Provide the (x, y) coordinate of the cell's center where the given text is located.  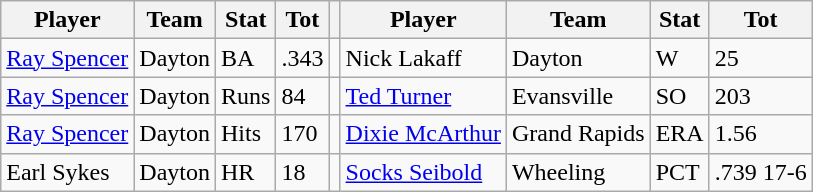
Earl Sykes (68, 172)
Runs (246, 96)
Ted Turner (423, 96)
SO (680, 96)
25 (760, 58)
BA (246, 58)
170 (302, 134)
W (680, 58)
ERA (680, 134)
1.56 (760, 134)
Socks Seibold (423, 172)
HR (246, 172)
Wheeling (578, 172)
18 (302, 172)
Hits (246, 134)
203 (760, 96)
.343 (302, 58)
.739 17-6 (760, 172)
Nick Lakaff (423, 58)
Grand Rapids (578, 134)
Evansville (578, 96)
PCT (680, 172)
84 (302, 96)
Dixie McArthur (423, 134)
